Detect which cell encompasses the target text, then output its [x, y] center coordinate. 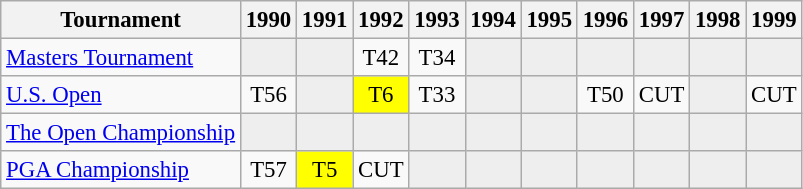
Tournament [121, 20]
1997 [661, 20]
1996 [605, 20]
1994 [493, 20]
1998 [718, 20]
1999 [774, 20]
1990 [268, 20]
PGA Championship [121, 170]
T57 [268, 170]
U.S. Open [121, 95]
The Open Championship [121, 133]
T56 [268, 95]
T33 [437, 95]
T50 [605, 95]
T42 [381, 58]
1992 [381, 20]
1993 [437, 20]
1991 [325, 20]
T5 [325, 170]
Masters Tournament [121, 58]
1995 [549, 20]
T34 [437, 58]
T6 [381, 95]
